Detect which cell encompasses the target text, then output its [x, y] center coordinate. 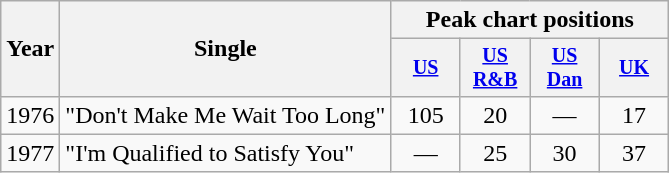
USDan [564, 68]
30 [564, 153]
US [426, 68]
Peak chart positions [530, 20]
Year [30, 49]
20 [494, 115]
105 [426, 115]
37 [634, 153]
25 [494, 153]
17 [634, 115]
1976 [30, 115]
"I'm Qualified to Satisfy You" [226, 153]
1977 [30, 153]
UK [634, 68]
"Don't Make Me Wait Too Long" [226, 115]
Single [226, 49]
USR&B [494, 68]
